From the cell containing the given text, extract its center point as [X, Y] coordinate. 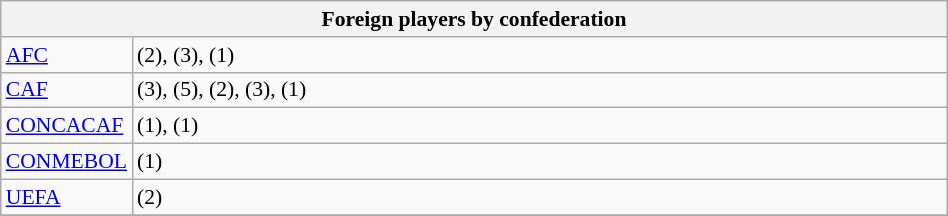
(3), (5), (2), (3), (1) [540, 90]
CONCACAF [66, 126]
UEFA [66, 197]
CAF [66, 90]
Foreign players by confederation [474, 19]
(2) [540, 197]
(2), (3), (1) [540, 55]
AFC [66, 55]
CONMEBOL [66, 162]
(1) [540, 162]
(1), (1) [540, 126]
